Capture the cell that displays the provided text and extract its (x, y) central coordinate. 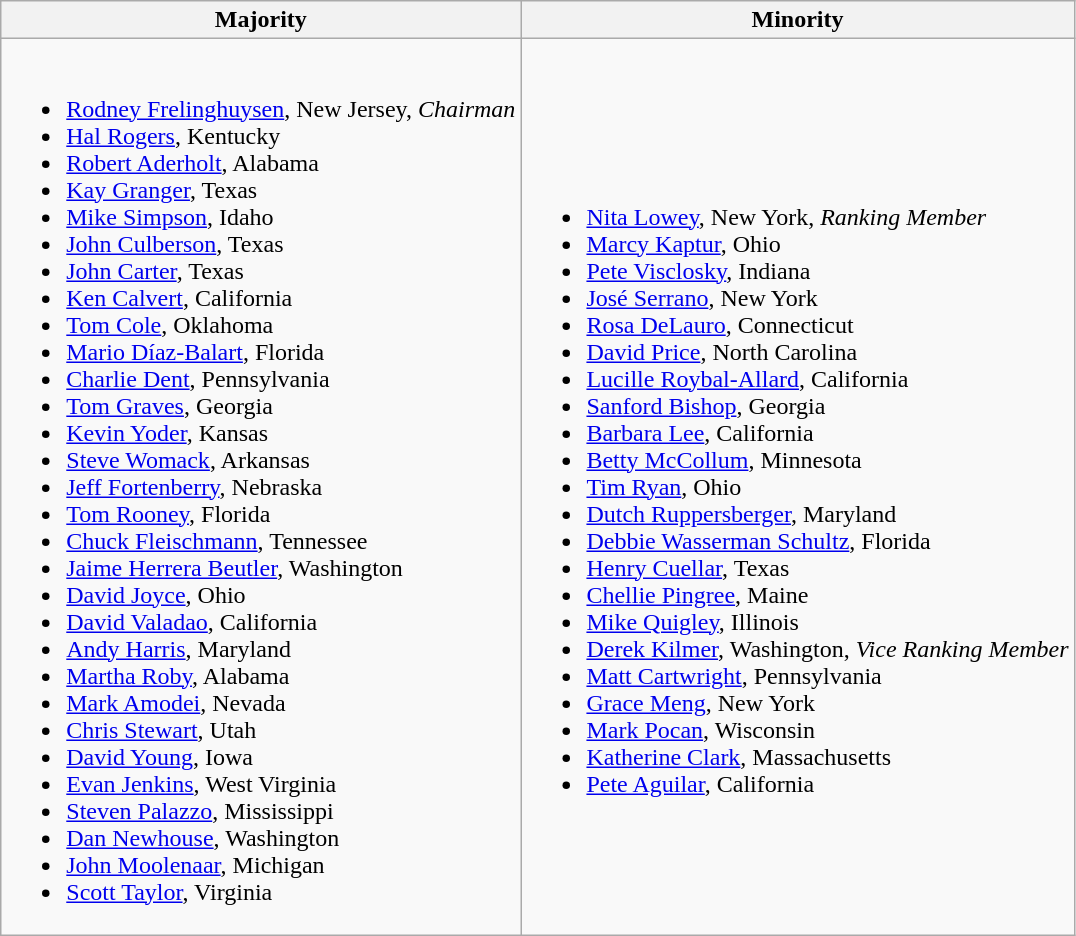
Minority (798, 20)
Majority (261, 20)
